Search for the cell housing the specified text and yield its [x, y] center coordinate. 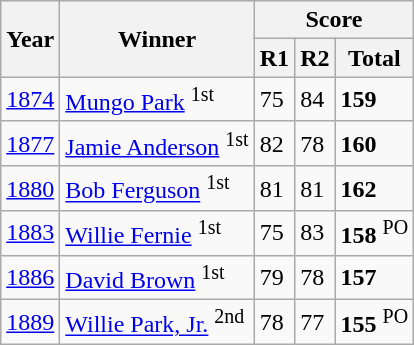
77 [315, 322]
82 [274, 144]
Willie Park, Jr. 2nd [157, 322]
Mungo Park 1st [157, 100]
155 PO [374, 322]
1883 [30, 234]
R1 [274, 58]
79 [274, 278]
159 [374, 100]
1886 [30, 278]
Total [374, 58]
1889 [30, 322]
1880 [30, 188]
83 [315, 234]
160 [374, 144]
1874 [30, 100]
R2 [315, 58]
Score [334, 20]
David Brown 1st [157, 278]
157 [374, 278]
1877 [30, 144]
Winner [157, 39]
Jamie Anderson 1st [157, 144]
84 [315, 100]
Year [30, 39]
Bob Ferguson 1st [157, 188]
158 PO [374, 234]
162 [374, 188]
Willie Fernie 1st [157, 234]
